Find where the given text appears and provide that cell's center as [x, y] coordinate. 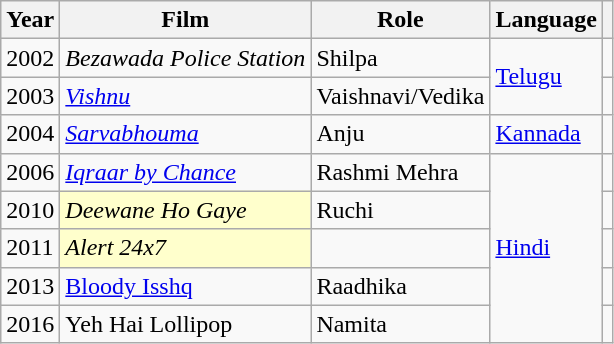
2002 [30, 58]
Bezawada Police Station [186, 58]
2004 [30, 134]
Sarvabhouma [186, 134]
Raadhika [400, 286]
Language [546, 20]
Rashmi Mehra [400, 172]
Bloody Isshq [186, 286]
Anju [400, 134]
Telugu [546, 77]
Ruchi [400, 210]
Shilpa [400, 58]
2016 [30, 324]
Kannada [546, 134]
2006 [30, 172]
Alert 24x7 [186, 248]
2013 [30, 286]
Deewane Ho Gaye [186, 210]
Iqraar by Chance [186, 172]
Yeh Hai Lollipop [186, 324]
2003 [30, 96]
Vishnu [186, 96]
Year [30, 20]
Namita [400, 324]
2010 [30, 210]
Film [186, 20]
Vaishnavi/Vedika [400, 96]
Hindi [546, 248]
Role [400, 20]
2011 [30, 248]
